Find where the given text appears and provide that cell's center as (x, y) coordinate. 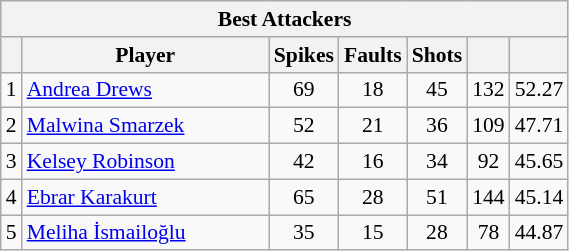
21 (373, 126)
Meliha İsmailoğlu (146, 233)
132 (488, 90)
52.27 (540, 90)
45 (438, 90)
5 (12, 233)
42 (304, 162)
4 (12, 197)
65 (304, 197)
45.65 (540, 162)
3 (12, 162)
52 (304, 126)
78 (488, 233)
92 (488, 162)
2 (12, 126)
Shots (438, 55)
16 (373, 162)
34 (438, 162)
144 (488, 197)
44.87 (540, 233)
Ebrar Karakurt (146, 197)
Andrea Drews (146, 90)
1 (12, 90)
15 (373, 233)
Kelsey Robinson (146, 162)
Malwina Smarzek (146, 126)
109 (488, 126)
Faults (373, 55)
36 (438, 126)
Spikes (304, 55)
Player (146, 55)
Best Attackers (285, 19)
45.14 (540, 197)
47.71 (540, 126)
69 (304, 90)
18 (373, 90)
35 (304, 233)
51 (438, 197)
